Search for the cell housing the specified text and yield its (x, y) center coordinate. 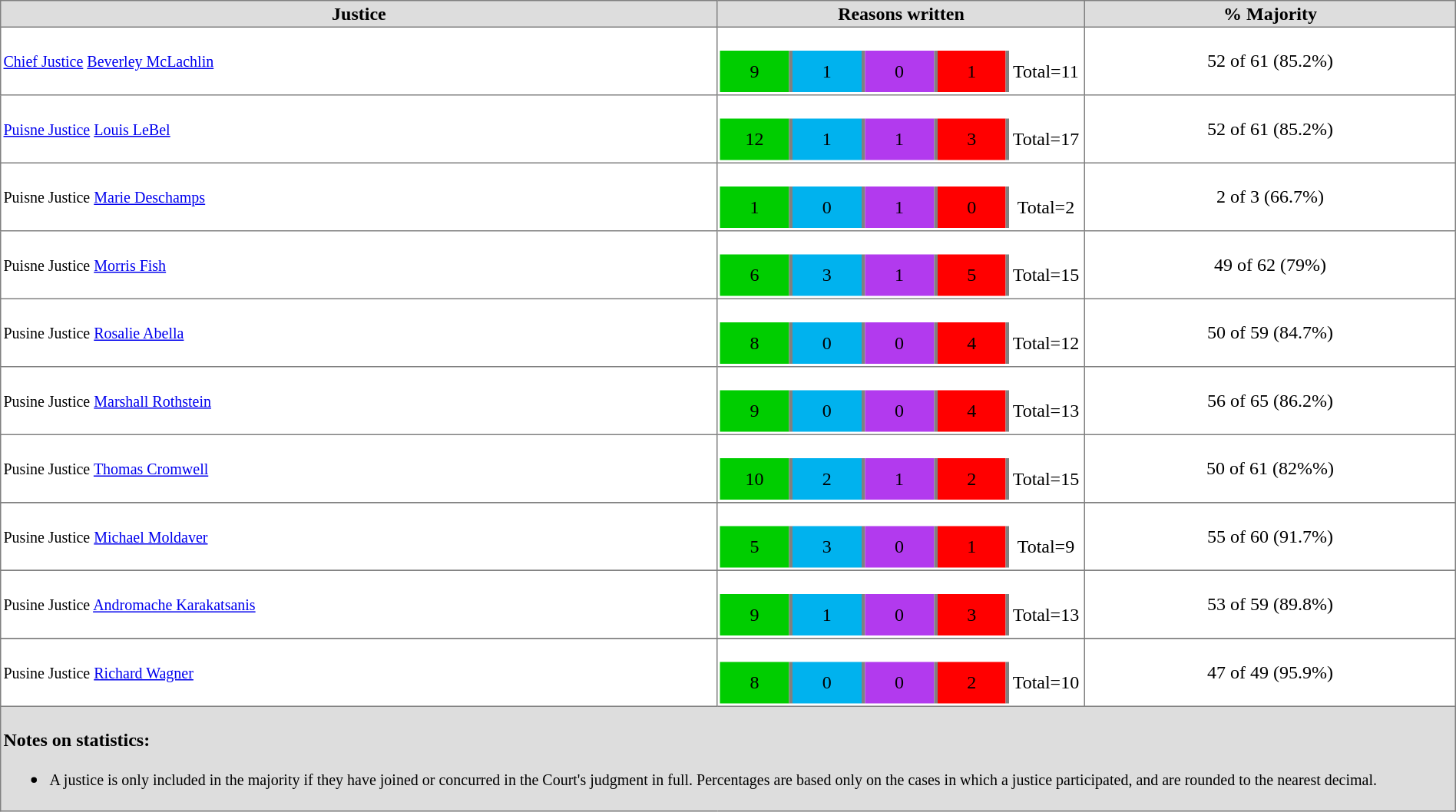
Pusine Justice Thomas Cromwell (359, 468)
Chief Justice Beverley McLachlin (359, 61)
Puisne Justice Marie Deschamps (359, 196)
Total=2 (1046, 207)
Pusine Justice Michael Moldaver (359, 536)
Total=17 (1046, 139)
9 1 0 3 Total=13 (902, 604)
Puisne Justice Louis LeBel (359, 129)
2 of 3 (66.7%) (1270, 196)
Total=9 (1046, 547)
5 3 0 1 Total=9 (902, 536)
Reasons written (902, 14)
Justice (359, 14)
Pusine Justice Andromache Karakatsanis (359, 604)
12 1 1 3 Total=17 (902, 129)
12 (755, 139)
6 (755, 276)
55 of 60 (91.7%) (1270, 536)
53 of 59 (89.8%) (1270, 604)
6 3 1 5 Total=15 (902, 265)
50 of 59 (84.7%) (1270, 332)
8 0 0 2 Total=10 (902, 672)
8 0 0 4 Total=12 (902, 332)
Pusine Justice Marshall Rothstein (359, 401)
Pusine Justice Rosalie Abella (359, 332)
Total=11 (1046, 71)
10 2 1 2 Total=15 (902, 468)
Puisne Justice Morris Fish (359, 265)
9 1 0 1 Total=11 (902, 61)
50 of 61 (82%%) (1270, 468)
Total=10 (1046, 682)
10 (755, 479)
9 0 0 4 Total=13 (902, 401)
56 of 65 (86.2%) (1270, 401)
Total=12 (1046, 343)
1 0 1 0 Total=2 (902, 196)
49 of 62 (79%) (1270, 265)
Pusine Justice Richard Wagner (359, 672)
% Majority (1270, 14)
47 of 49 (95.9%) (1270, 672)
